Extract the (x, y) coordinate from the center of the cell holding the provided text.  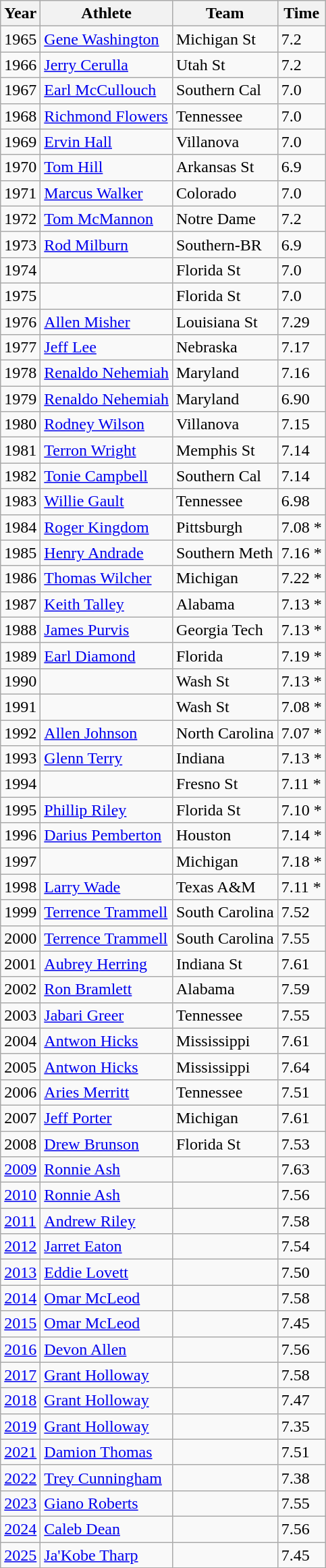
1979 (20, 399)
2018 (20, 1401)
2004 (20, 1041)
Memphis St (225, 450)
1988 (20, 630)
1998 (20, 887)
2015 (20, 1324)
Marcus Walker (107, 193)
2013 (20, 1272)
Utah St (225, 65)
Trey Cunningham (107, 1478)
Ervin Hall (107, 142)
7.29 (301, 322)
Giano Roberts (107, 1503)
North Carolina (225, 732)
7.59 (301, 990)
1978 (20, 373)
2016 (20, 1349)
2003 (20, 1015)
2009 (20, 1170)
1996 (20, 836)
6.90 (301, 399)
2008 (20, 1144)
2014 (20, 1298)
Jerry Cerulla (107, 65)
7.18 * (301, 861)
Pittsburgh (225, 527)
Eddie Lovett (107, 1272)
7.38 (301, 1478)
7.19 * (301, 655)
Earl Diamond (107, 655)
Texas A&M (225, 887)
Jarret Eaton (107, 1247)
Indiana (225, 759)
James Purvis (107, 630)
Michigan St (225, 39)
7.10 * (301, 810)
1985 (20, 553)
Jabari Greer (107, 1015)
Devon Allen (107, 1349)
1989 (20, 655)
2019 (20, 1426)
1968 (20, 116)
7.52 (301, 913)
Ron Bramlett (107, 990)
Aubrey Herring (107, 964)
Willie Gault (107, 502)
Nebraska (225, 348)
1969 (20, 142)
Darius Pemberton (107, 836)
1986 (20, 578)
1993 (20, 759)
Georgia Tech (225, 630)
Notre Dame (225, 219)
1977 (20, 348)
2006 (20, 1092)
Thomas Wilcher (107, 578)
Jeff Lee (107, 348)
1984 (20, 527)
1990 (20, 681)
1992 (20, 732)
2023 (20, 1503)
2012 (20, 1247)
Earl McCullouch (107, 90)
1970 (20, 167)
2007 (20, 1118)
7.15 (301, 425)
7.53 (301, 1144)
2017 (20, 1375)
Drew Brunson (107, 1144)
Terron Wright (107, 450)
Florida (225, 655)
1983 (20, 502)
Jeff Porter (107, 1118)
2005 (20, 1066)
1967 (20, 90)
1982 (20, 476)
2002 (20, 990)
2024 (20, 1529)
2021 (20, 1452)
Southern-BR (225, 244)
Time (301, 13)
Phillip Riley (107, 810)
Fresno St (225, 784)
Colorado (225, 193)
Damion Thomas (107, 1452)
Louisiana St (225, 322)
7.14 * (301, 836)
7.54 (301, 1247)
7.22 * (301, 578)
1997 (20, 861)
2022 (20, 1478)
1965 (20, 39)
2011 (20, 1221)
Aries Merritt (107, 1092)
Arkansas St (225, 167)
2001 (20, 964)
7.35 (301, 1426)
1999 (20, 913)
Southern Meth (225, 553)
Keith Talley (107, 604)
Richmond Flowers (107, 116)
Caleb Dean (107, 1529)
1987 (20, 604)
1966 (20, 65)
Athlete (107, 13)
7.47 (301, 1401)
Tom Hill (107, 167)
Andrew Riley (107, 1221)
7.50 (301, 1272)
Allen Johnson (107, 732)
Allen Misher (107, 322)
2025 (20, 1555)
7.63 (301, 1170)
7.16 * (301, 553)
1972 (20, 219)
1971 (20, 193)
Larry Wade (107, 887)
Ja'Kobe Tharp (107, 1555)
1981 (20, 450)
2010 (20, 1195)
1991 (20, 707)
1994 (20, 784)
2000 (20, 938)
1973 (20, 244)
Glenn Terry (107, 759)
6.98 (301, 502)
Henry Andrade (107, 553)
Tonie Campbell (107, 476)
1980 (20, 425)
Rodney Wilson (107, 425)
1975 (20, 296)
1976 (20, 322)
Gene Washington (107, 39)
Roger Kingdom (107, 527)
Team (225, 13)
1974 (20, 270)
Houston (225, 836)
1995 (20, 810)
7.16 (301, 373)
7.64 (301, 1066)
Tom McMannon (107, 219)
Rod Milburn (107, 244)
Year (20, 13)
7.07 * (301, 732)
7.17 (301, 348)
Indiana St (225, 964)
